Locate the cell with the specified text and output its (X, Y) center coordinate. 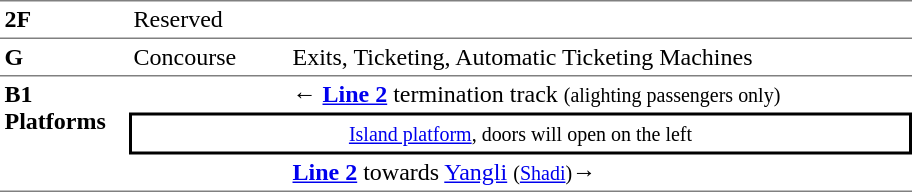
2F (64, 19)
Concourse (208, 58)
B1Platforms (64, 134)
Reserved (208, 19)
Line 2 towards Yangli (Shadi)→ (600, 173)
Island platform, doors will open on the left (520, 133)
G (64, 58)
Exits, Ticketing, Automatic Ticketing Machines (600, 58)
← Line 2 termination track (alighting passengers only) (600, 94)
